Identify which cell holds the provided text, then report its [X, Y] central coordinate. 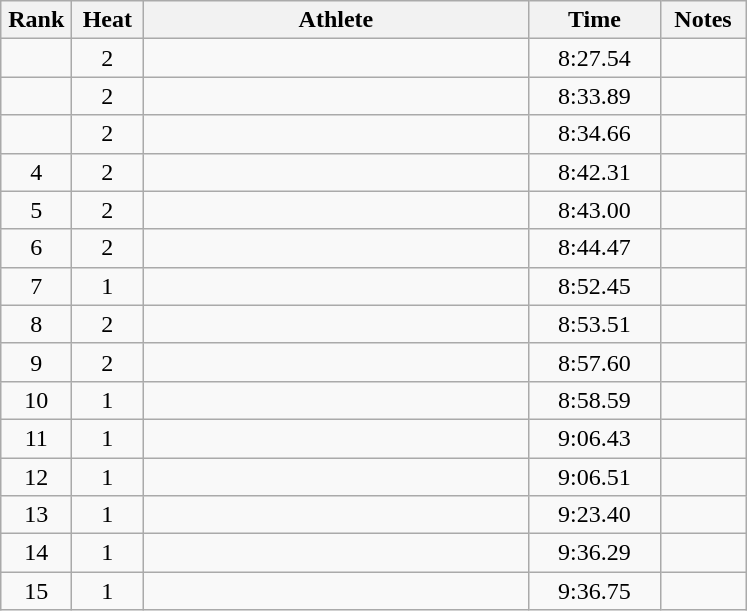
9:06.43 [594, 438]
Rank [36, 20]
Heat [108, 20]
7 [36, 286]
13 [36, 515]
6 [36, 248]
8:53.51 [594, 324]
8:33.89 [594, 96]
8:44.47 [594, 248]
8:58.59 [594, 400]
5 [36, 210]
8:43.00 [594, 210]
Notes [703, 20]
9:23.40 [594, 515]
Time [594, 20]
8 [36, 324]
8:34.66 [594, 134]
4 [36, 172]
8:52.45 [594, 286]
8:42.31 [594, 172]
12 [36, 477]
14 [36, 553]
8:57.60 [594, 362]
8:27.54 [594, 58]
9 [36, 362]
11 [36, 438]
9:36.75 [594, 591]
9:06.51 [594, 477]
10 [36, 400]
9:36.29 [594, 553]
Athlete [336, 20]
15 [36, 591]
